For the text-containing cell, return its midpoint in (X, Y) coordinate format. 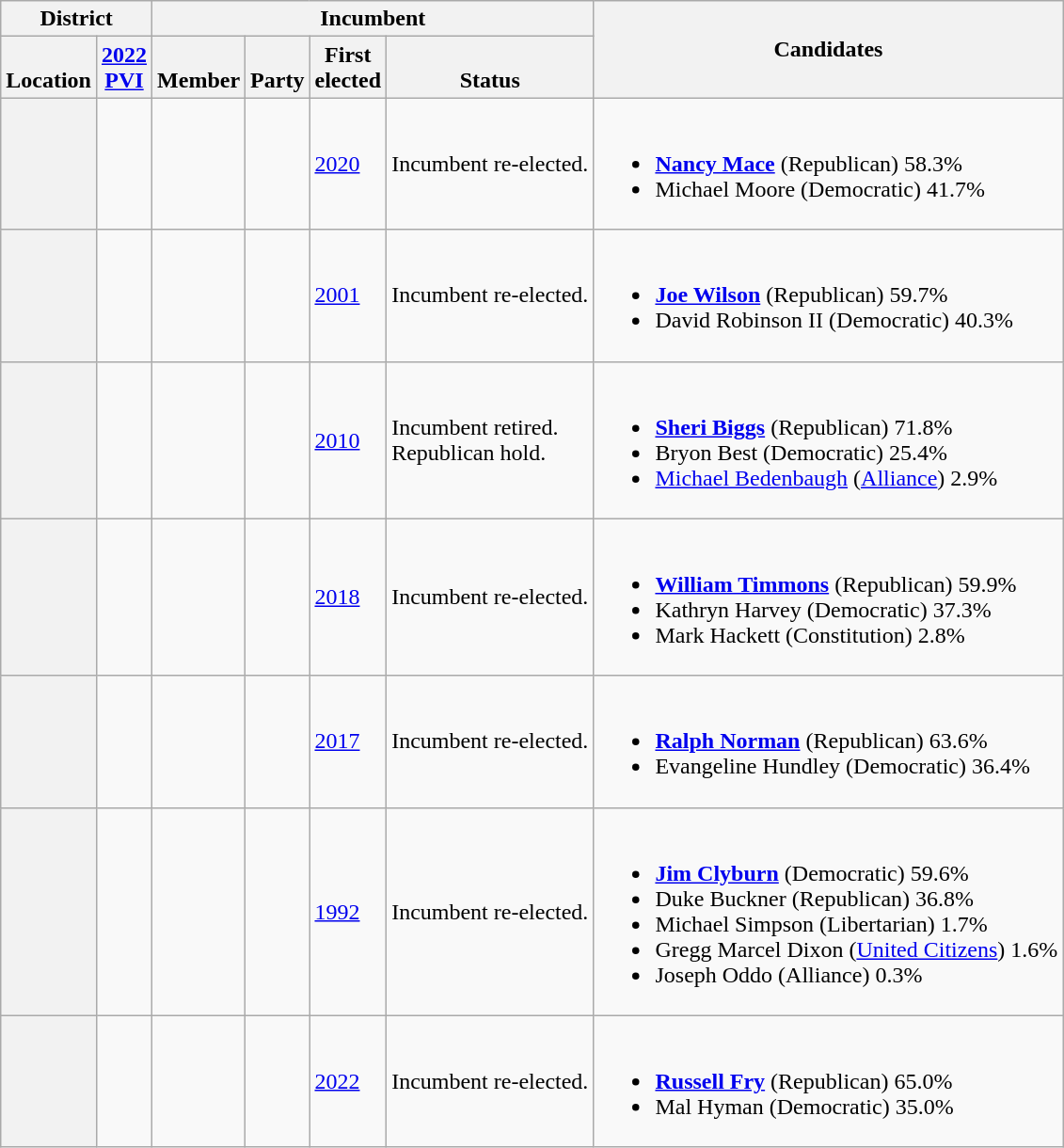
2022 (348, 1081)
District (77, 19)
1992 (348, 911)
Sheri Biggs (Republican) 71.8%Bryon Best (Democratic) 25.4%Michael Bedenbaugh (Alliance) 2.9% (828, 440)
2001 (348, 295)
Party (278, 68)
Location (49, 68)
Candidates (828, 49)
Member (199, 68)
Incumbent (373, 19)
Ralph Norman (Republican) 63.6%Evangeline Hundley (Democratic) 36.4% (828, 741)
2010 (348, 440)
Status (490, 68)
Nancy Mace (Republican) 58.3%Michael Moore (Democratic) 41.7% (828, 164)
William Timmons (Republican) 59.9%Kathryn Harvey (Democratic) 37.3%Mark Hackett (Constitution) 2.8% (828, 597)
2018 (348, 597)
Joe Wilson (Republican) 59.7%David Robinson II (Democratic) 40.3% (828, 295)
Russell Fry (Republican) 65.0%Mal Hyman (Democratic) 35.0% (828, 1081)
2017 (348, 741)
2020 (348, 164)
Firstelected (348, 68)
2022PVI (124, 68)
Incumbent retired.Republican hold. (490, 440)
